Determine the [X, Y] coordinate at the center of the cell enclosing the given text.  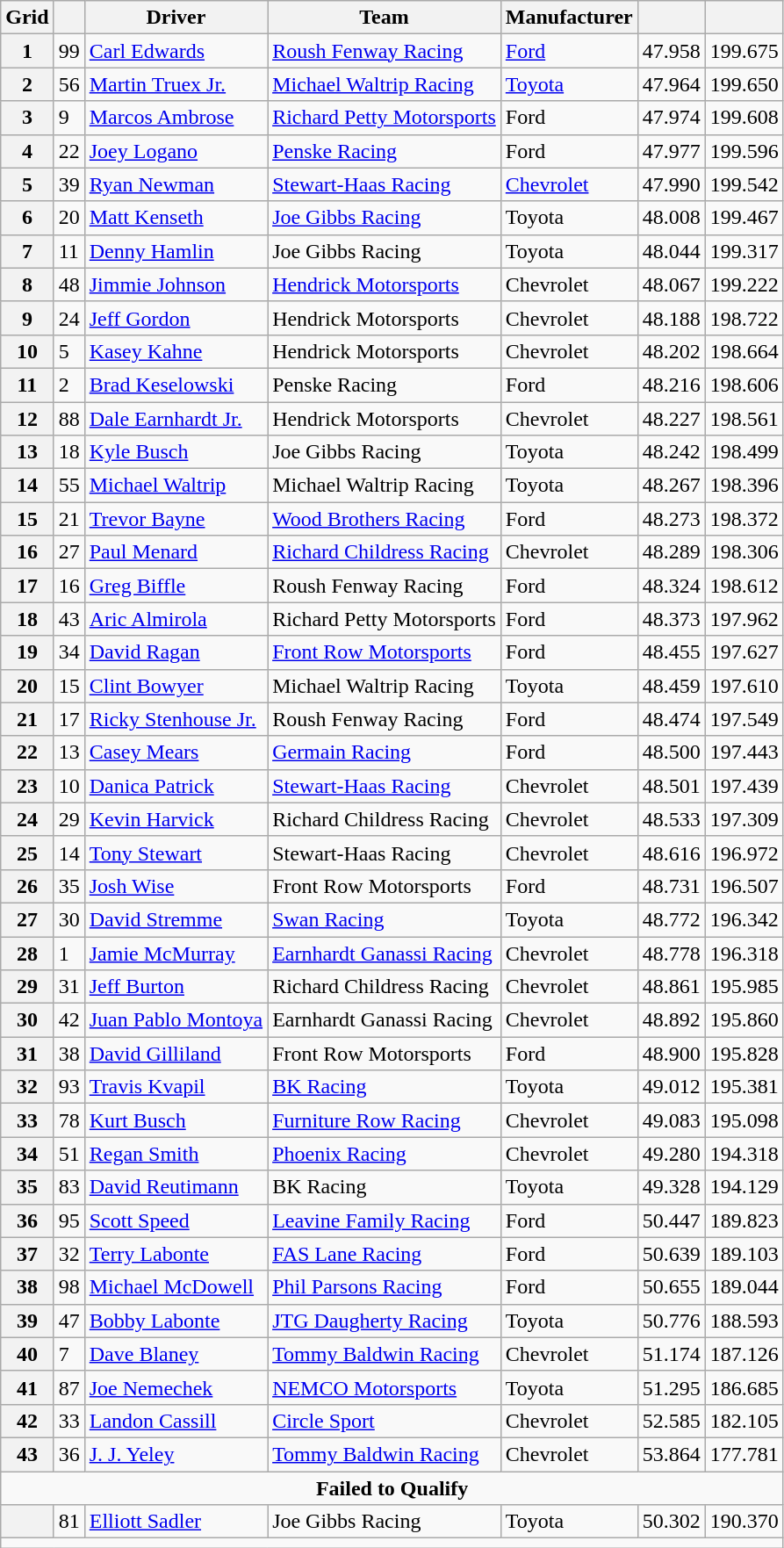
Jimmie Johnson [176, 284]
48.267 [671, 486]
48.273 [671, 519]
47.977 [671, 151]
Jeff Burton [176, 987]
49.012 [671, 1087]
Aric Almirola [176, 619]
48.067 [671, 284]
99 [68, 51]
196.972 [744, 853]
Joe Nemechek [176, 1387]
48.861 [671, 987]
190.370 [744, 1522]
50.655 [671, 1287]
48 [68, 284]
David Reutimann [176, 1187]
48.188 [671, 318]
199.675 [744, 51]
48.242 [671, 452]
Michael McDowell [176, 1287]
49.280 [671, 1154]
FAS Lane Racing [385, 1254]
Ricky Stenhouse Jr. [176, 719]
Travis Kvapil [176, 1087]
48.044 [671, 251]
Brad Keselowski [176, 385]
Failed to Qualify [392, 1488]
Wood Brothers Racing [385, 519]
187.126 [744, 1354]
197.549 [744, 719]
47.964 [671, 84]
51 [68, 1154]
Kevin Harvick [176, 819]
Swan Racing [385, 919]
Leavine Family Racing [385, 1220]
Furniture Row Racing [385, 1120]
186.685 [744, 1387]
47 [68, 1321]
Paul Menard [176, 552]
195.860 [744, 1020]
48.455 [671, 652]
Dale Earnhardt Jr. [176, 419]
JTG Daugherty Racing [385, 1321]
87 [68, 1387]
198.612 [744, 586]
25 [27, 853]
48.373 [671, 619]
47.990 [671, 184]
188.593 [744, 1321]
197.610 [744, 686]
Kurt Busch [176, 1120]
Bobby Labonte [176, 1321]
Michael Waltrip [176, 486]
50.776 [671, 1321]
198.396 [744, 486]
53.864 [671, 1454]
40 [27, 1354]
48.289 [671, 552]
48.533 [671, 819]
Martin Truex Jr. [176, 84]
3 [27, 118]
Elliott Sadler [176, 1522]
19 [27, 652]
NEMCO Motorsports [385, 1387]
189.044 [744, 1287]
23 [27, 786]
199.467 [744, 218]
52.585 [671, 1421]
37 [27, 1254]
Jeff Gordon [176, 318]
Kyle Busch [176, 452]
48.474 [671, 719]
48.772 [671, 919]
196.342 [744, 919]
David Gilliland [176, 1054]
78 [68, 1120]
28 [27, 953]
198.561 [744, 419]
51.295 [671, 1387]
199.650 [744, 84]
48.731 [671, 886]
177.781 [744, 1454]
189.823 [744, 1220]
Marcos Ambrose [176, 118]
51.174 [671, 1354]
Driver [176, 18]
55 [68, 486]
48.900 [671, 1054]
197.309 [744, 819]
12 [27, 419]
6 [27, 218]
182.105 [744, 1421]
199.542 [744, 184]
48.892 [671, 1020]
Joey Logano [176, 151]
56 [68, 84]
Juan Pablo Montoya [176, 1020]
8 [27, 284]
Landon Cassill [176, 1421]
195.098 [744, 1120]
48.500 [671, 752]
199.608 [744, 118]
Dave Blaney [176, 1354]
Kasey Kahne [176, 351]
197.962 [744, 619]
88 [68, 419]
Scott Speed [176, 1220]
Clint Bowyer [176, 686]
48.202 [671, 351]
198.499 [744, 452]
Phoenix Racing [385, 1154]
195.828 [744, 1054]
98 [68, 1287]
199.222 [744, 284]
194.129 [744, 1187]
Denny Hamlin [176, 251]
49.328 [671, 1187]
Greg Biffle [176, 586]
Casey Mears [176, 752]
83 [68, 1187]
199.317 [744, 251]
198.306 [744, 552]
93 [68, 1087]
Team [385, 18]
26 [27, 886]
197.627 [744, 652]
Manufacturer [569, 18]
41 [27, 1387]
48.616 [671, 853]
196.507 [744, 886]
194.318 [744, 1154]
197.443 [744, 752]
David Ragan [176, 652]
48.227 [671, 419]
81 [68, 1522]
48.778 [671, 953]
198.606 [744, 385]
189.103 [744, 1254]
Trevor Bayne [176, 519]
198.722 [744, 318]
50.302 [671, 1522]
48.324 [671, 586]
197.439 [744, 786]
195.381 [744, 1087]
196.318 [744, 953]
Phil Parsons Racing [385, 1287]
David Stremme [176, 919]
95 [68, 1220]
50.639 [671, 1254]
Tony Stewart [176, 853]
199.596 [744, 151]
Regan Smith [176, 1154]
198.664 [744, 351]
Grid [27, 18]
Terry Labonte [176, 1254]
47.958 [671, 51]
J. J. Yeley [176, 1454]
4 [27, 151]
Josh Wise [176, 886]
195.985 [744, 987]
Danica Patrick [176, 786]
47.974 [671, 118]
Circle Sport [385, 1421]
Carl Edwards [176, 51]
198.372 [744, 519]
48.216 [671, 385]
Jamie McMurray [176, 953]
50.447 [671, 1220]
48.501 [671, 786]
48.008 [671, 218]
Germain Racing [385, 752]
49.083 [671, 1120]
Matt Kenseth [176, 218]
Ryan Newman [176, 184]
48.459 [671, 686]
